Output the [X, Y] coordinate of the center of the cell containing the given text.  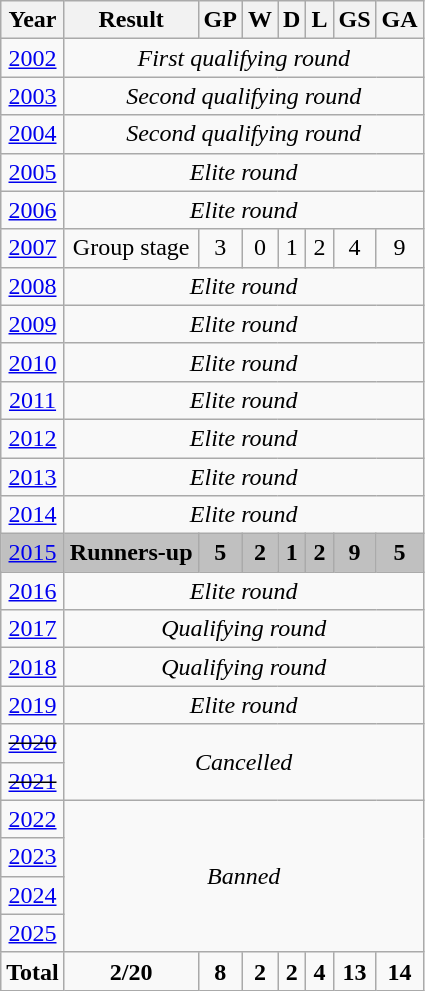
2003 [33, 96]
2012 [33, 438]
2009 [33, 324]
2016 [33, 591]
Group stage [131, 248]
Year [33, 20]
2014 [33, 515]
Total [33, 971]
8 [220, 971]
0 [260, 248]
First qualifying round [244, 58]
2004 [33, 134]
2015 [33, 553]
2005 [33, 172]
2006 [33, 210]
GA [400, 20]
Result [131, 20]
2019 [33, 705]
W [260, 20]
2002 [33, 58]
2017 [33, 629]
2011 [33, 400]
2021 [33, 781]
2008 [33, 286]
3 [220, 248]
2010 [33, 362]
2013 [33, 477]
2020 [33, 743]
D [292, 20]
Cancelled [244, 762]
13 [354, 971]
14 [400, 971]
2018 [33, 667]
L [320, 20]
GS [354, 20]
2025 [33, 933]
2023 [33, 857]
2007 [33, 248]
GP [220, 20]
2/20 [131, 971]
Banned [244, 876]
Runners-up [131, 553]
2024 [33, 895]
2022 [33, 819]
